Search for the cell housing the specified text and yield its [X, Y] center coordinate. 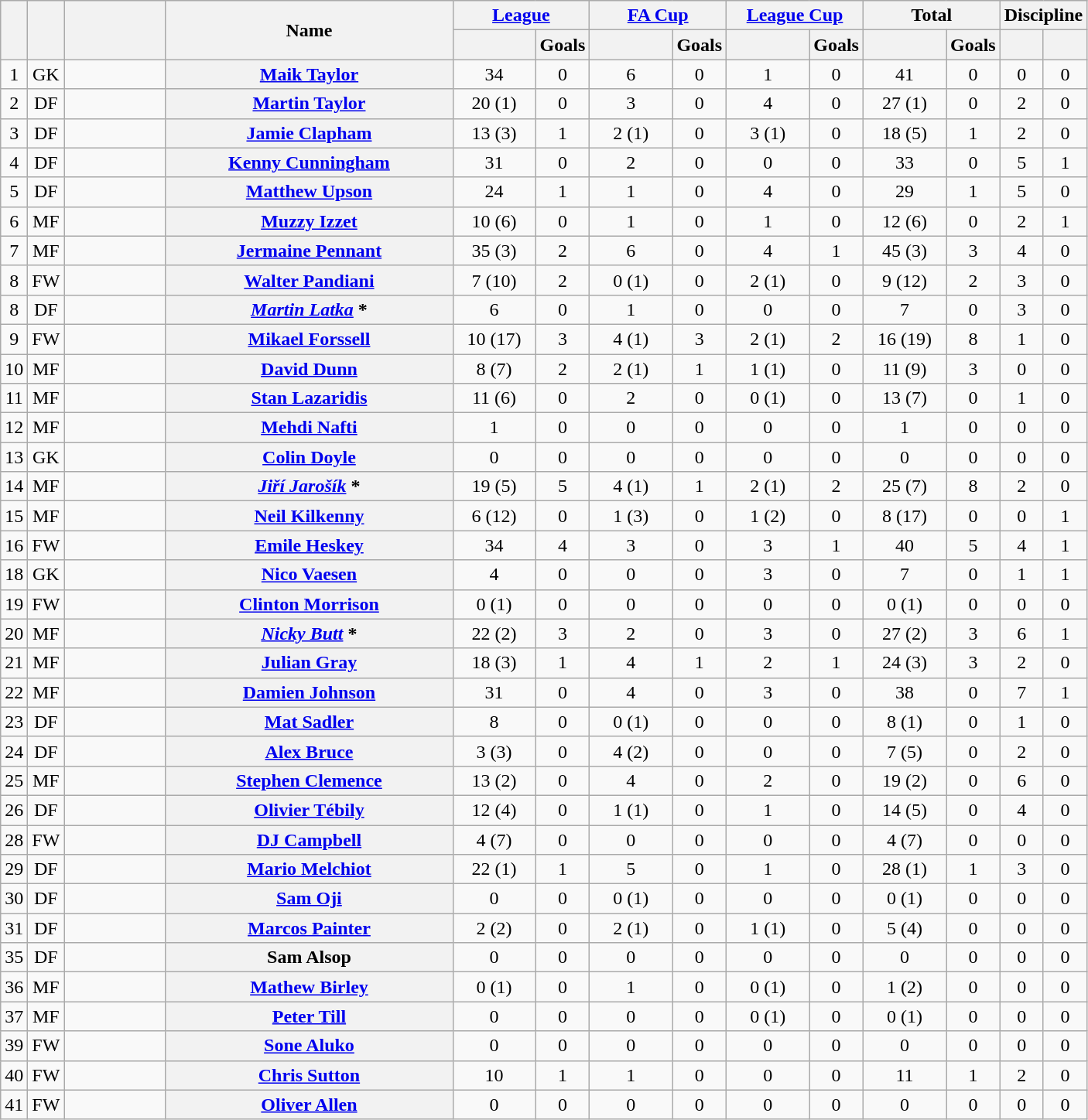
16 [14, 545]
Total [932, 15]
DJ Campbell [310, 839]
22 [14, 692]
Mehdi Nafti [310, 428]
5 (4) [904, 928]
Colin Doyle [310, 457]
28 [14, 839]
35 [14, 958]
6 (12) [494, 516]
David Dunn [310, 369]
9 [14, 339]
7 (10) [494, 280]
Jermaine Pennant [310, 251]
3 (3) [494, 751]
12 (4) [494, 810]
12 [14, 428]
22 (1) [494, 869]
FA Cup [658, 15]
25 [14, 780]
27 (1) [904, 104]
38 [904, 692]
7 (5) [904, 751]
Muzzy Izzet [310, 221]
26 [14, 810]
21 [14, 663]
Nicky Butt * [310, 633]
33 [904, 162]
Sone Aluko [310, 1046]
Neil Kilkenny [310, 516]
Marcos Painter [310, 928]
27 (2) [904, 633]
39 [14, 1046]
25 (7) [904, 487]
Name [310, 30]
League Cup [795, 15]
Maik Taylor [310, 74]
45 (3) [904, 251]
Jiří Jarošík * [310, 487]
Mat Sadler [310, 722]
18 [14, 575]
Oliver Allen [310, 1105]
16 (19) [904, 339]
Peter Till [310, 1016]
10 (17) [494, 339]
League [522, 15]
19 (2) [904, 780]
13 [14, 457]
Jamie Clapham [310, 133]
10 (6) [494, 221]
Discipline [1043, 15]
8 (17) [904, 516]
Clinton Morrison [310, 604]
Stan Lazaridis [310, 398]
Emile Heskey [310, 545]
28 (1) [904, 869]
4 (2) [631, 751]
Walter Pandiani [310, 280]
14 (5) [904, 810]
Mathew Birley [310, 987]
12 (6) [904, 221]
13 (7) [904, 398]
20 (1) [494, 104]
22 (2) [494, 633]
Sam Alsop [310, 958]
18 (5) [904, 133]
20 [14, 633]
9 (12) [904, 280]
Nico Vaesen [310, 575]
36 [14, 987]
Mikael Forssell [310, 339]
13 (3) [494, 133]
Damien Johnson [310, 692]
23 [14, 722]
11 (6) [494, 398]
Martin Taylor [310, 104]
37 [14, 1016]
13 (2) [494, 780]
Martin Latka * [310, 309]
3 (1) [768, 133]
19 [14, 604]
14 [14, 487]
Mario Melchiot [310, 869]
Alex Bruce [310, 751]
8 (7) [494, 369]
35 (3) [494, 251]
Kenny Cunningham [310, 162]
2 (2) [494, 928]
Matthew Upson [310, 192]
15 [14, 516]
Chris Sutton [310, 1075]
8 (1) [904, 722]
Julian Gray [310, 663]
30 [14, 899]
Stephen Clemence [310, 780]
24 (3) [904, 663]
19 (5) [494, 487]
11 (9) [904, 369]
Sam Oji [310, 899]
1 (3) [631, 516]
Olivier Tébily [310, 810]
18 (3) [494, 663]
